Find where the given text appears and provide that cell's center as (x, y) coordinate. 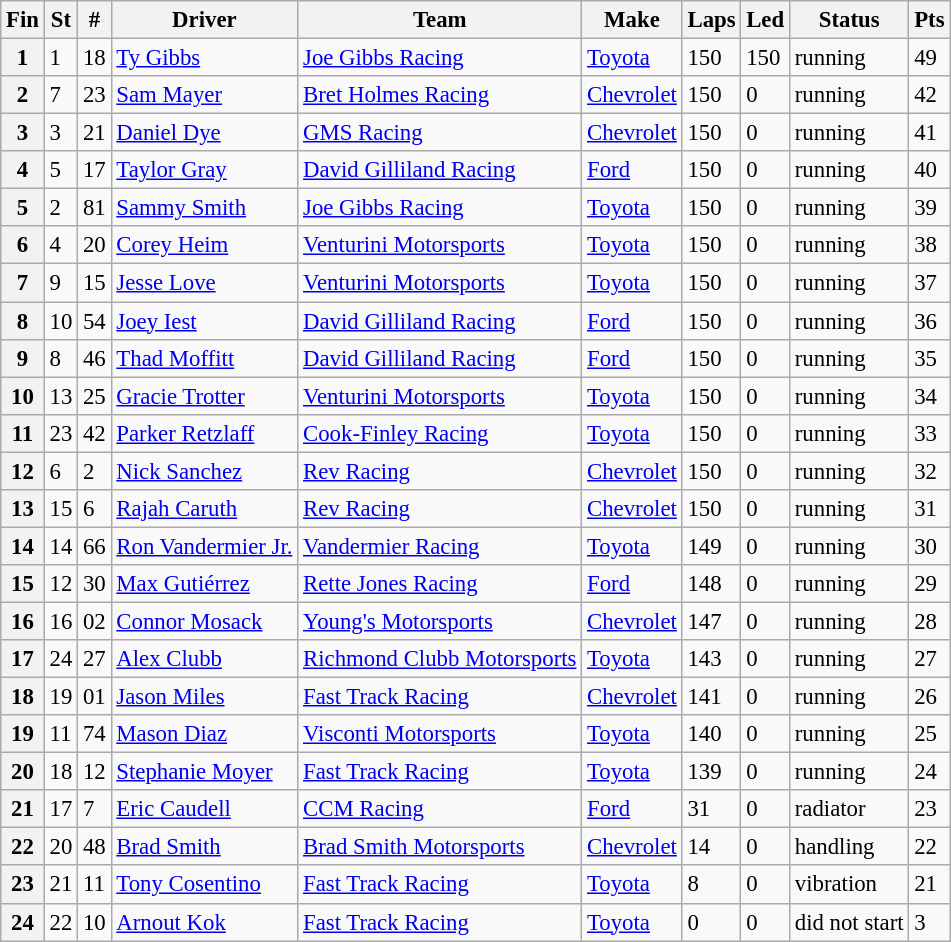
Daniel Dye (204, 133)
vibration (848, 885)
148 (712, 584)
Stephanie Moyer (204, 772)
39 (930, 208)
26 (930, 697)
Bret Holmes Racing (440, 95)
74 (94, 734)
Max Gutiérrez (204, 584)
37 (930, 283)
Gracie Trotter (204, 396)
Rajah Caruth (204, 509)
Make (632, 20)
Vandermier Racing (440, 546)
did not start (848, 922)
Pts (930, 20)
38 (930, 245)
St (60, 20)
Driver (204, 20)
Brad Smith (204, 847)
46 (94, 358)
Laps (712, 20)
Brad Smith Motorsports (440, 847)
Thad Moffitt (204, 358)
02 (94, 621)
28 (930, 621)
54 (94, 321)
Led (766, 20)
Ron Vandermier Jr. (204, 546)
Mason Diaz (204, 734)
Visconti Motorsports (440, 734)
Richmond Clubb Motorsports (440, 659)
Eric Caudell (204, 809)
Joey Iest (204, 321)
32 (930, 471)
Status (848, 20)
Jason Miles (204, 697)
Connor Mosack (204, 621)
40 (930, 170)
Ty Gibbs (204, 58)
Cook-Finley Racing (440, 433)
147 (712, 621)
radiator (848, 809)
143 (712, 659)
34 (930, 396)
Rette Jones Racing (440, 584)
handling (848, 847)
Corey Heim (204, 245)
Jesse Love (204, 283)
01 (94, 697)
Sammy Smith (204, 208)
36 (930, 321)
Taylor Gray (204, 170)
33 (930, 433)
Alex Clubb (204, 659)
66 (94, 546)
Nick Sanchez (204, 471)
141 (712, 697)
Fin (23, 20)
CCM Racing (440, 809)
35 (930, 358)
81 (94, 208)
Parker Retzlaff (204, 433)
29 (930, 584)
Team (440, 20)
49 (930, 58)
41 (930, 133)
Young's Motorsports (440, 621)
GMS Racing (440, 133)
139 (712, 772)
Tony Cosentino (204, 885)
# (94, 20)
48 (94, 847)
Sam Mayer (204, 95)
Arnout Kok (204, 922)
149 (712, 546)
140 (712, 734)
